Return the (X, Y) coordinate for the center point of the cell that contains the specified text.  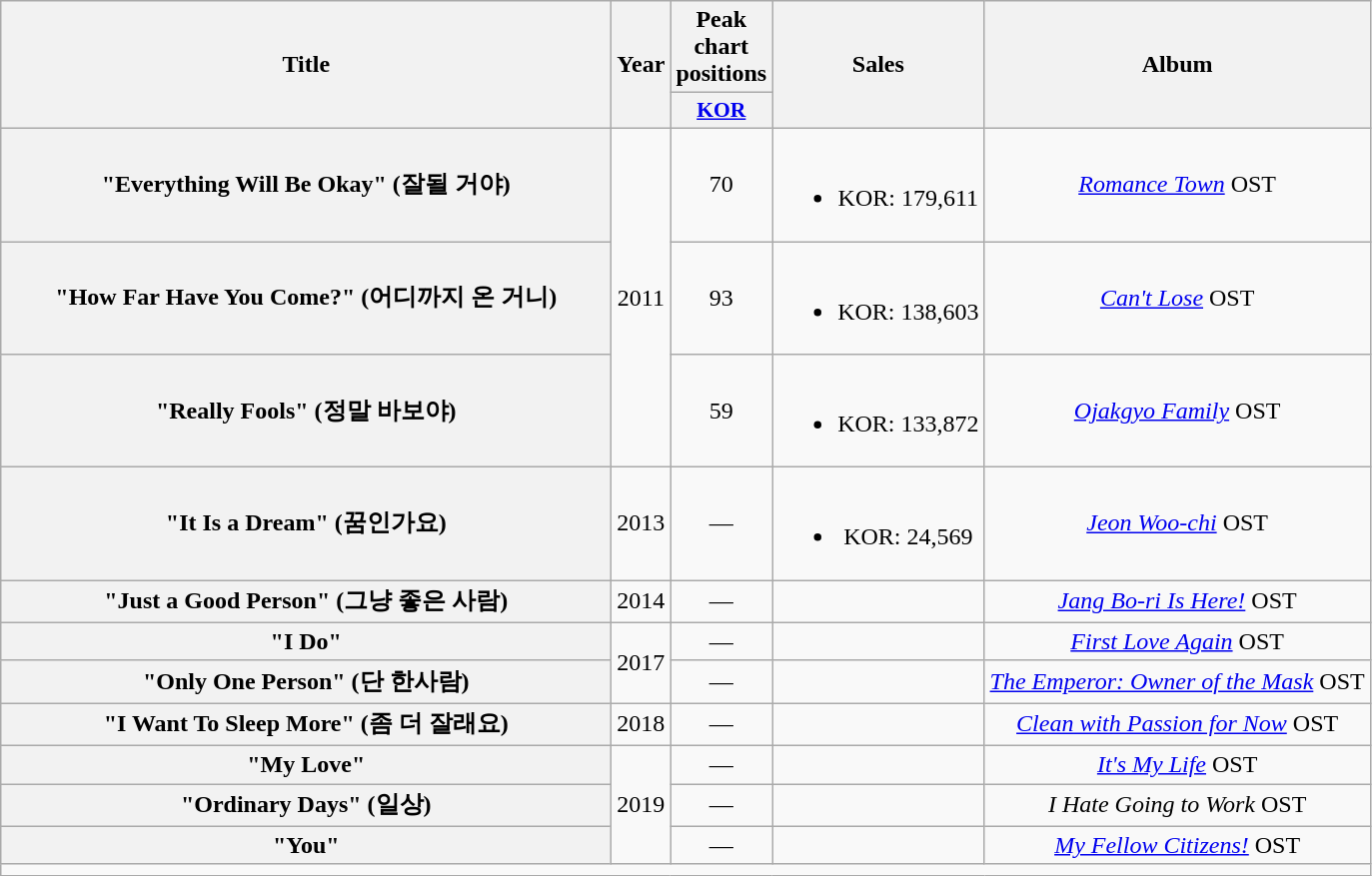
KOR: 138,603 (878, 298)
My Fellow Citizens! OST (1177, 845)
"You" (306, 845)
93 (721, 298)
"Just a Good Person" (그냥 좋은 사람) (306, 601)
The Emperor: Owner of the Mask OST (1177, 681)
Jang Bo-ri Is Here! OST (1177, 601)
2017 (642, 663)
First Love Again OST (1177, 641)
Ojakgyo Family OST (1177, 412)
2019 (642, 805)
59 (721, 412)
"My Love" (306, 764)
Peak chart positions (721, 47)
Title (306, 65)
KOR: 24,569 (878, 523)
"I Want To Sleep More" (좀 더 잘래요) (306, 725)
"I Do" (306, 641)
Can't Lose OST (1177, 298)
"Ordinary Days" (일상) (306, 805)
Romance Town OST (1177, 184)
2018 (642, 725)
2013 (642, 523)
"How Far Have You Come?" (어디까지 온 거니) (306, 298)
Sales (878, 65)
"Really Fools" (정말 바보야) (306, 412)
It's My Life OST (1177, 764)
Album (1177, 65)
"Only One Person" (단 한사람) (306, 681)
KOR: 179,611 (878, 184)
KOR: 133,872 (878, 412)
I Hate Going to Work OST (1177, 805)
Jeon Woo-chi OST (1177, 523)
Year (642, 65)
Clean with Passion for Now OST (1177, 725)
KOR (721, 111)
"Everything Will Be Okay" (잘될 거야) (306, 184)
2014 (642, 601)
70 (721, 184)
2011 (642, 298)
"It Is a Dream" (꿈인가요) (306, 523)
